Extract the (x, y) coordinate from the center of the cell holding the provided text.  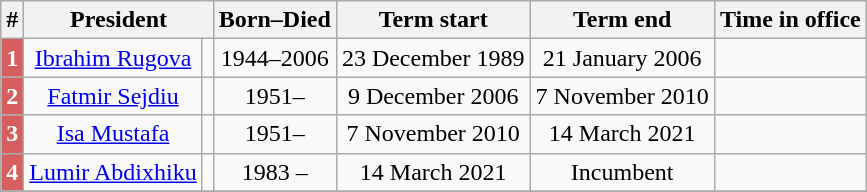
4 (12, 172)
Ibrahim Rugova (113, 58)
9 December 2006 (433, 96)
Time in office (790, 20)
21 January 2006 (622, 58)
Term end (622, 20)
# (12, 20)
President (118, 20)
3 (12, 134)
23 December 1989 (433, 58)
Term start (433, 20)
1944–2006 (274, 58)
Fatmir Sejdiu (113, 96)
Lumir Abdixhiku (113, 172)
1983 – (274, 172)
Isa Mustafa (113, 134)
1 (12, 58)
2 (12, 96)
Incumbent (622, 172)
Born–Died (274, 20)
